Detect which cell encompasses the target text, then output its (X, Y) center coordinate. 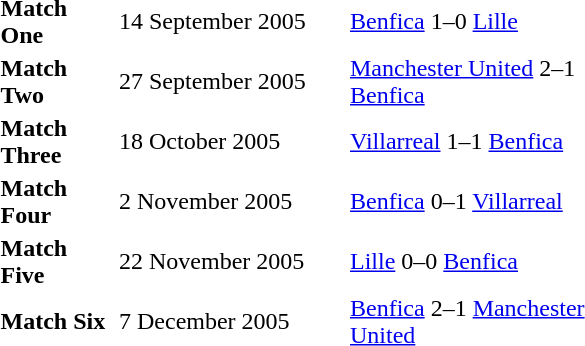
22 November 2005 (232, 262)
18 October 2005 (232, 142)
2 November 2005 (232, 202)
27 September 2005 (232, 82)
